Extract the (X, Y) coordinate from the center of the cell holding the provided text.  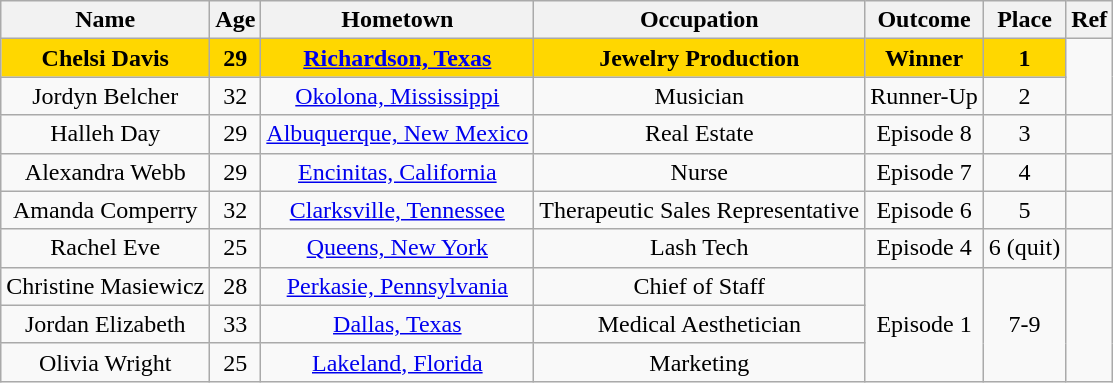
Nurse (700, 172)
Runner-Up (924, 96)
5 (1024, 210)
Episode 7 (924, 172)
1 (1024, 58)
Ref (1090, 20)
Christine Masiewicz (106, 286)
Marketing (700, 362)
Dallas, Texas (398, 324)
3 (1024, 134)
Age (236, 20)
Queens, New York (398, 248)
2 (1024, 96)
Halleh Day (106, 134)
Lash Tech (700, 248)
Clarksville, Tennessee (398, 210)
Episode 4 (924, 248)
Occupation (700, 20)
Jewelry Production (700, 58)
Outcome (924, 20)
33 (236, 324)
Medical Aesthetician (700, 324)
Name (106, 20)
28 (236, 286)
7-9 (1024, 324)
Alexandra Webb (106, 172)
Jordan Elizabeth (106, 324)
Encinitas, California (398, 172)
Richardson, Texas (398, 58)
4 (1024, 172)
Episode 6 (924, 210)
6 (quit) (1024, 248)
Musician (700, 96)
Amanda Comperry (106, 210)
Jordyn Belcher (106, 96)
Rachel Eve (106, 248)
Hometown (398, 20)
Winner (924, 58)
Place (1024, 20)
Therapeutic Sales Representative (700, 210)
Chief of Staff (700, 286)
Real Estate (700, 134)
Olivia Wright (106, 362)
Chelsi Davis (106, 58)
Perkasie, Pennsylvania (398, 286)
Episode 1 (924, 324)
Albuquerque, New Mexico (398, 134)
Episode 8 (924, 134)
Okolona, Mississippi (398, 96)
Lakeland, Florida (398, 362)
